Determine the [x, y] coordinate at the center of the cell enclosing the given text.  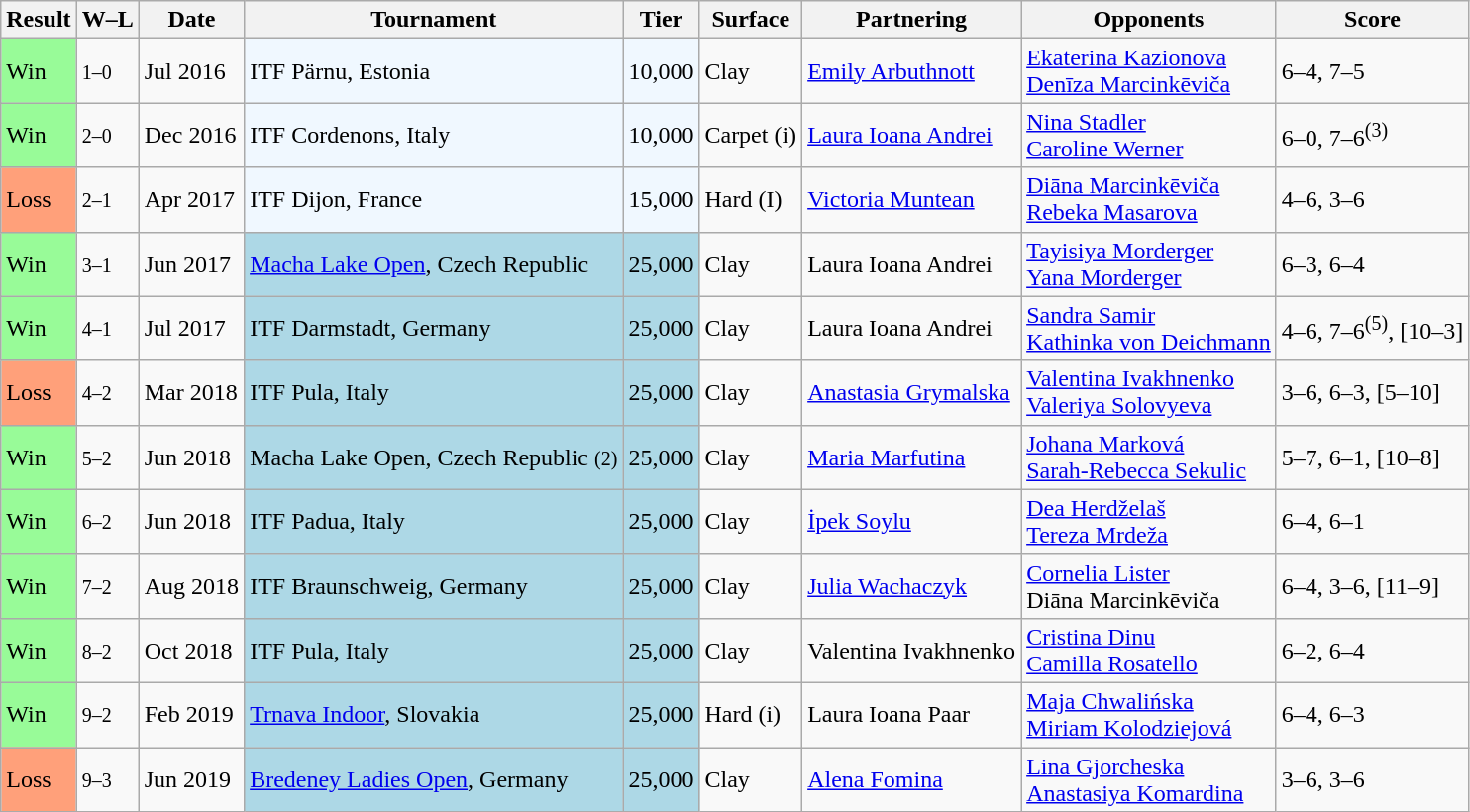
Partnering [911, 20]
Macha Lake Open, Czech Republic (2) [434, 457]
6–0, 7–6(3) [1372, 135]
Bredeney Ladies Open, Germany [434, 778]
6–4, 3–6, [11–9] [1372, 586]
İpek Soylu [911, 521]
Apr 2017 [191, 200]
Alena Fomina [911, 778]
8–2 [107, 650]
Cristina Dinu Camilla Rosatello [1149, 650]
4–6, 7–6(5), [10–3] [1372, 329]
Tayisiya Morderger Yana Morderger [1149, 263]
Valentina Ivakhnenko [911, 650]
Jun 2017 [191, 263]
5–7, 6–1, [10–8] [1372, 457]
Hard (i) [751, 715]
W–L [107, 20]
ITF Dijon, France [434, 200]
Opponents [1149, 20]
Valentina Ivakhnenko Valeriya Solovyeva [1149, 392]
7–2 [107, 586]
4–2 [107, 392]
9–3 [107, 778]
2–0 [107, 135]
Jun 2019 [191, 778]
6–2, 6–4 [1372, 650]
ITF Braunschweig, Germany [434, 586]
Julia Wachaczyk [911, 586]
5–2 [107, 457]
Tournament [434, 20]
Date [191, 20]
Nina Stadler Caroline Werner [1149, 135]
4–1 [107, 329]
ITF Pärnu, Estonia [434, 71]
Dec 2016 [191, 135]
Cornelia Lister Diāna Marcinkēviča [1149, 586]
Diāna Marcinkēviča Rebeka Masarova [1149, 200]
Dea Herdželaš Tereza Mrdeža [1149, 521]
Trnava Indoor, Slovakia [434, 715]
3–6, 6–3, [5–10] [1372, 392]
Surface [751, 20]
Emily Arbuthnott [911, 71]
1–0 [107, 71]
Maria Marfutina [911, 457]
3–1 [107, 263]
Tier [662, 20]
Result [39, 20]
15,000 [662, 200]
4–6, 3–6 [1372, 200]
Jul 2016 [191, 71]
Maja Chwalińska Miriam Kolodziejová [1149, 715]
ITF Padua, Italy [434, 521]
Sandra Samir Kathinka von Deichmann [1149, 329]
Aug 2018 [191, 586]
9–2 [107, 715]
Feb 2019 [191, 715]
6–3, 6–4 [1372, 263]
2–1 [107, 200]
Oct 2018 [191, 650]
Jul 2017 [191, 329]
Lina Gjorcheska Anastasiya Komardina [1149, 778]
Carpet (i) [751, 135]
3–6, 3–6 [1372, 778]
Laura Ioana Paar [911, 715]
6–4, 6–1 [1372, 521]
6–4, 6–3 [1372, 715]
Ekaterina Kazionova Denīza Marcinkēviča [1149, 71]
6–4, 7–5 [1372, 71]
Hard (I) [751, 200]
Anastasia Grymalska [911, 392]
ITF Cordenons, Italy [434, 135]
Johana Marková Sarah-Rebecca Sekulic [1149, 457]
6–2 [107, 521]
Macha Lake Open, Czech Republic [434, 263]
ITF Darmstadt, Germany [434, 329]
Mar 2018 [191, 392]
Score [1372, 20]
Victoria Muntean [911, 200]
